Locate the cell with the specified text and output its [X, Y] center coordinate. 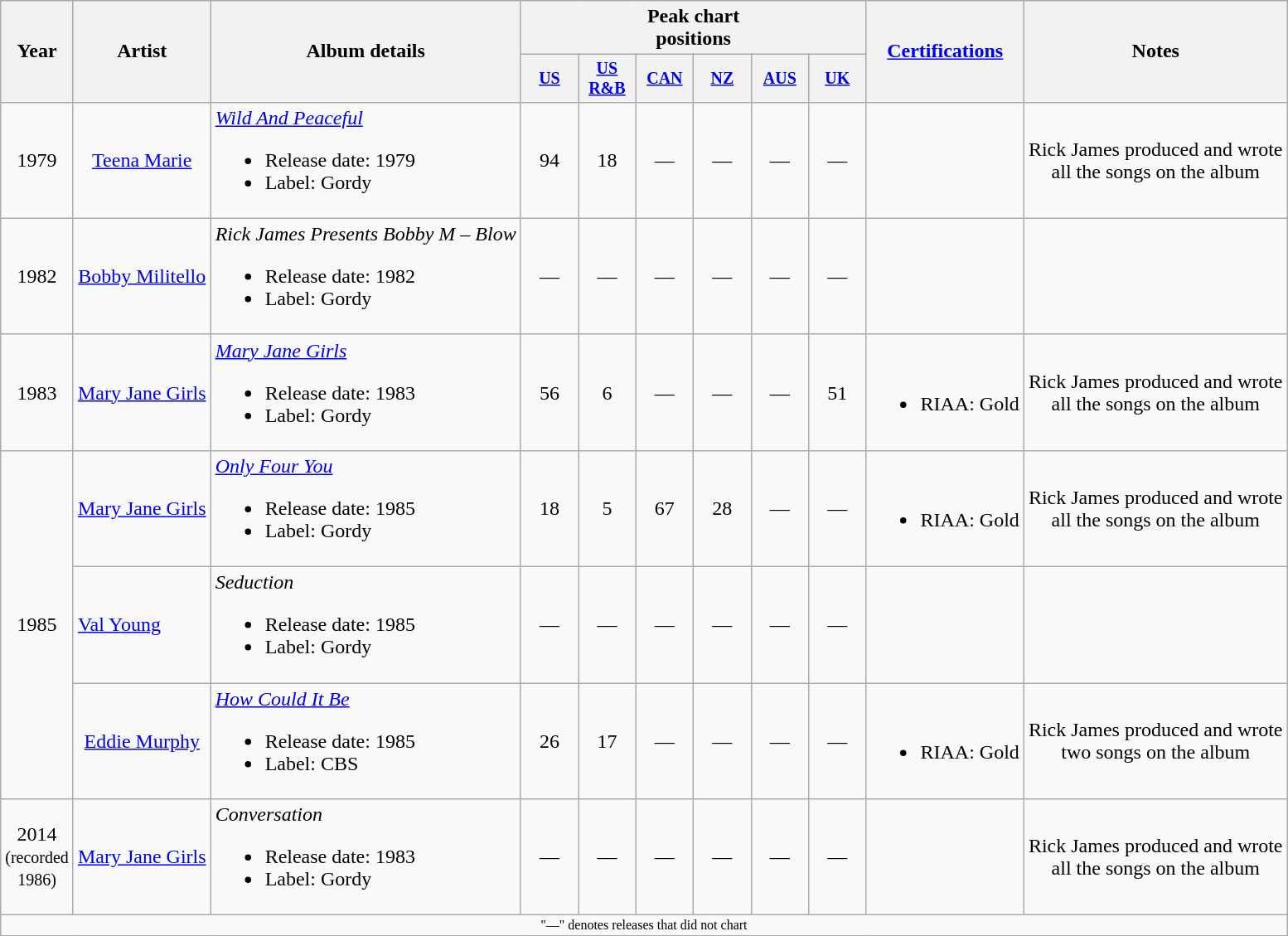
1983 [37, 392]
94 [549, 160]
26 [549, 741]
Peak chartpositions [693, 28]
CAN [665, 78]
1985 [37, 624]
UK [837, 78]
"—" denotes releases that did not chart [644, 925]
Certifications [945, 51]
Val Young [142, 625]
Mary Jane GirlsRelease date: 1983Label: Gordy [366, 392]
Only Four YouRelease date: 1985Label: Gordy [366, 508]
US [549, 78]
SeductionRelease date: 1985Label: Gordy [366, 625]
5 [607, 508]
NZ [723, 78]
How Could It BeRelease date: 1985Label: CBS [366, 741]
2014(recorded1986) [37, 857]
6 [607, 392]
AUS [779, 78]
Year [37, 51]
67 [665, 508]
Notes [1155, 51]
28 [723, 508]
ConversationRelease date: 1983Label: Gordy [366, 857]
Artist [142, 51]
51 [837, 392]
Teena Marie [142, 160]
US R&B [607, 78]
1982 [37, 276]
1979 [37, 160]
Eddie Murphy [142, 741]
17 [607, 741]
Rick James produced and wrotetwo songs on the album [1155, 741]
Bobby Militello [142, 276]
Wild And PeacefulRelease date: 1979Label: Gordy [366, 160]
Album details [366, 51]
Rick James Presents Bobby M – BlowRelease date: 1982Label: Gordy [366, 276]
56 [549, 392]
